From the cell containing the given text, extract its center point as [x, y] coordinate. 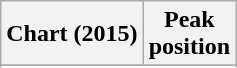
Chart (2015) [72, 34]
Peak position [189, 34]
